Find where the given text appears and provide that cell's center as (x, y) coordinate. 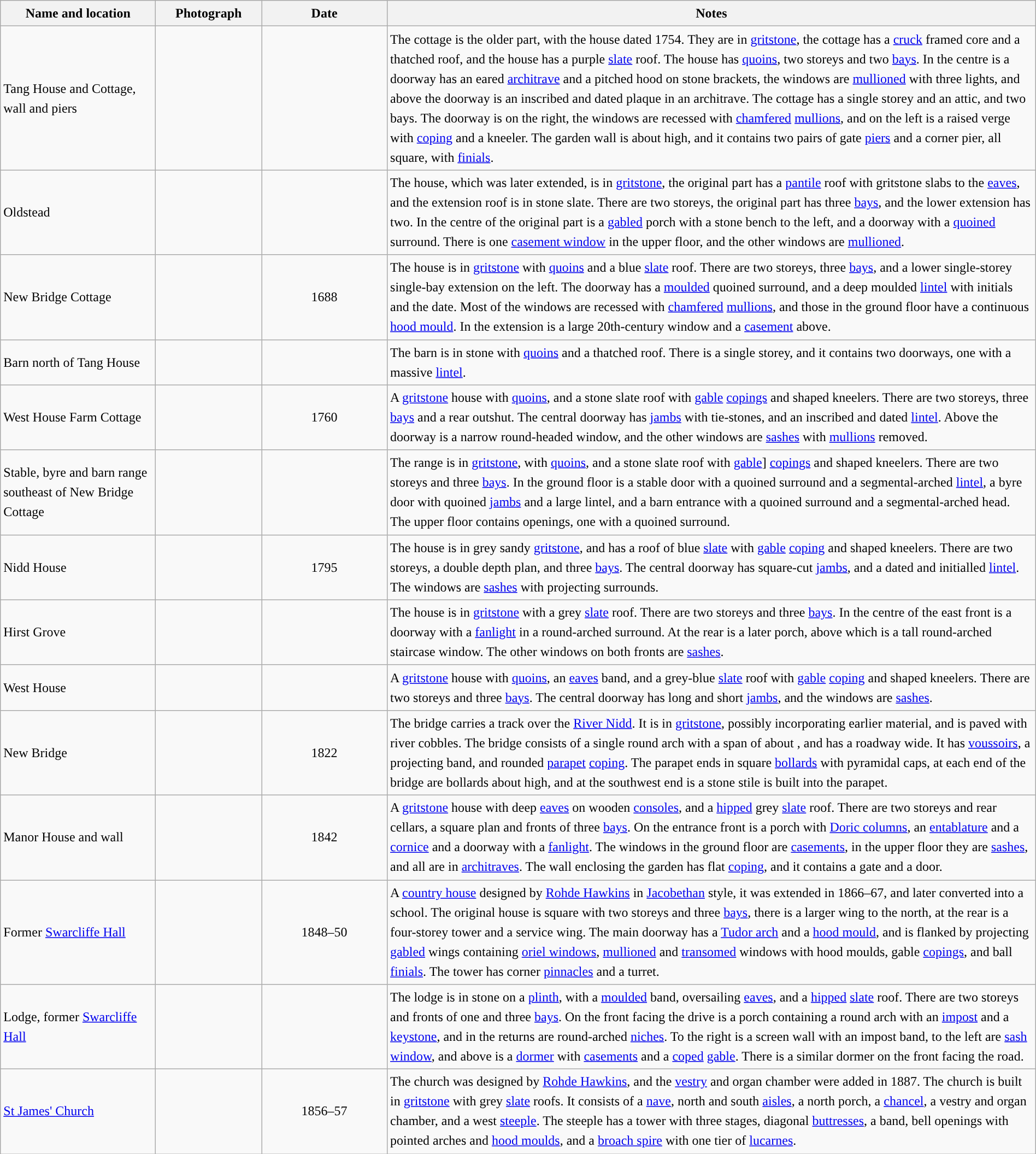
1760 (325, 418)
Barn north of Tang House (78, 362)
Date (325, 13)
Tang House and Cottage, wall and piers (78, 98)
1822 (325, 752)
Manor House and wall (78, 837)
Nidd House (78, 567)
Notes (711, 13)
Oldstead (78, 212)
New Bridge (78, 752)
1856–57 (325, 1112)
Name and location (78, 13)
1688 (325, 297)
1848–50 (325, 933)
Hirst Grove (78, 632)
Stable, byre and barn range southeast of New Bridge Cottage (78, 492)
West House (78, 688)
West House Farm Cottage (78, 418)
Photograph (209, 13)
The barn is in stone with quoins and a thatched roof. There is a single storey, and it contains two doorways, one with a massive lintel. (711, 362)
1842 (325, 837)
1795 (325, 567)
New Bridge Cottage (78, 297)
Lodge, former Swarcliffe Hall (78, 1027)
St James' Church (78, 1112)
Former Swarcliffe Hall (78, 933)
